Locate the cell with the specified text and output its (x, y) center coordinate. 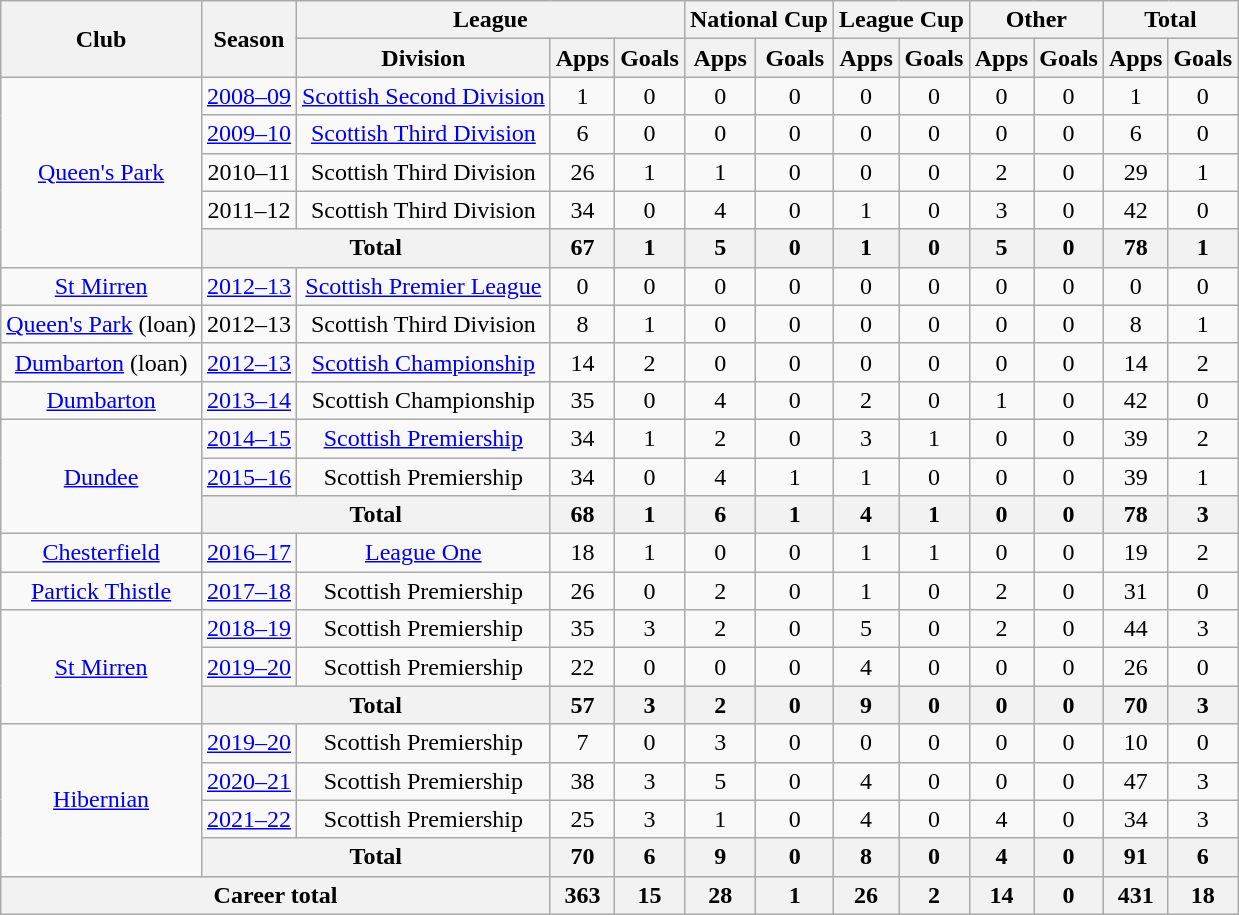
Season (248, 39)
7 (582, 743)
10 (1135, 743)
Other (1036, 20)
31 (1135, 591)
47 (1135, 781)
431 (1135, 895)
2009–10 (248, 134)
Chesterfield (102, 553)
League (490, 20)
2017–18 (248, 591)
57 (582, 705)
Queen's Park (loan) (102, 324)
2013–14 (248, 400)
2014–15 (248, 438)
68 (582, 515)
28 (720, 895)
2018–19 (248, 629)
Career total (276, 895)
Dumbarton (loan) (102, 362)
2021–22 (248, 819)
Division (423, 58)
44 (1135, 629)
Dumbarton (102, 400)
29 (1135, 172)
League One (423, 553)
2010–11 (248, 172)
League Cup (902, 20)
Queen's Park (102, 172)
Club (102, 39)
Partick Thistle (102, 591)
91 (1135, 857)
22 (582, 667)
2008–09 (248, 96)
2020–21 (248, 781)
Scottish Premier League (423, 286)
67 (582, 248)
Dundee (102, 476)
19 (1135, 553)
38 (582, 781)
2015–16 (248, 477)
15 (650, 895)
2011–12 (248, 210)
2016–17 (248, 553)
363 (582, 895)
National Cup (758, 20)
25 (582, 819)
Hibernian (102, 800)
Scottish Second Division (423, 96)
